Locate the cell with the specified text and output its [X, Y] center coordinate. 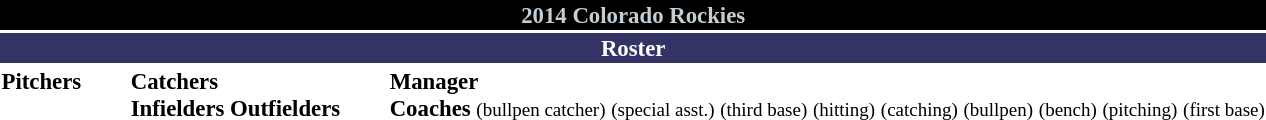
2014 Colorado Rockies [633, 15]
Roster [633, 48]
